Provide the [X, Y] coordinate of the cell's center where the given text is located.  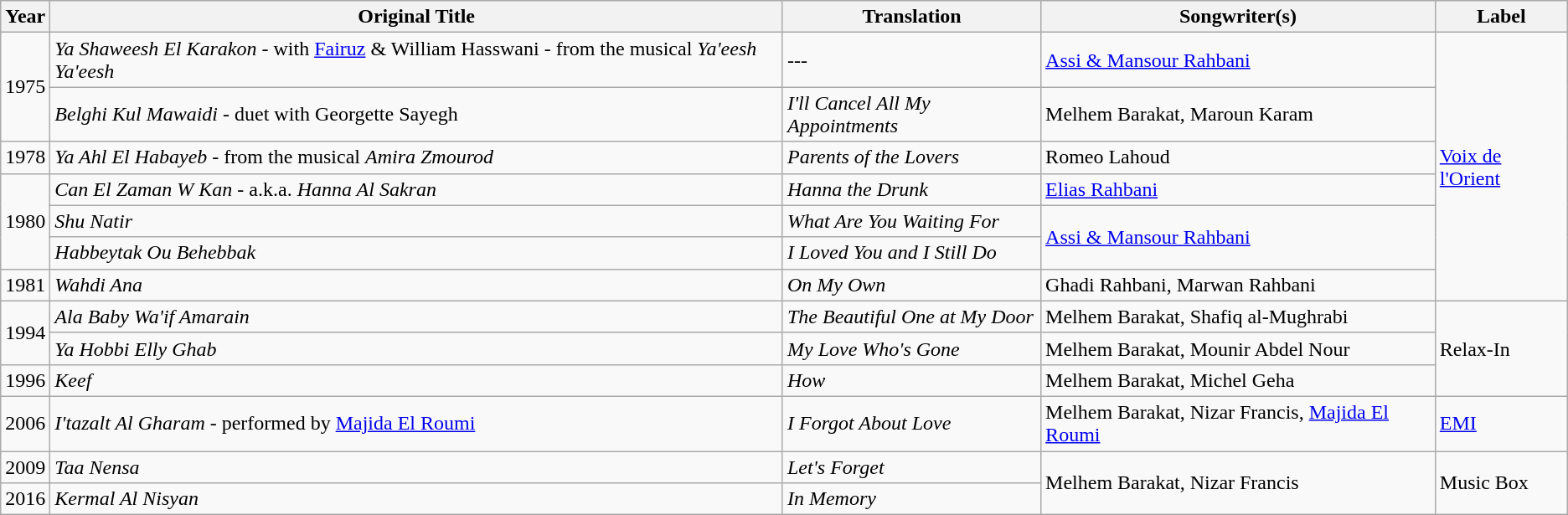
Translation [911, 17]
Taa Nensa [417, 466]
Ghadi Rahbani, Marwan Rahbani [1238, 285]
1978 [25, 157]
I Loved You and I Still Do [911, 253]
Music Box [1501, 482]
I'll Cancel All My Appointments [911, 114]
What Are You Waiting For [911, 221]
1994 [25, 332]
Shu Natir [417, 221]
Ya Hobbi Elly Ghab [417, 348]
Wahdi Ana [417, 285]
I'tazalt Al Gharam - performed by Majida El Roumi [417, 424]
1975 [25, 87]
Hanna the Drunk [911, 189]
Ala Baby Wa'if Amarain [417, 317]
Parents of the Lovers [911, 157]
Keef [417, 380]
The Beautiful One at My Door [911, 317]
In Memory [911, 499]
Let's Forget [911, 466]
1981 [25, 285]
Original Title [417, 17]
How [911, 380]
Songwriter(s) [1238, 17]
Melhem Barakat, Michel Geha [1238, 380]
Voix de l'Orient [1501, 167]
Melhem Barakat, Shafiq al-Mughrabi [1238, 317]
Melhem Barakat, Maroun Karam [1238, 114]
Romeo Lahoud [1238, 157]
2009 [25, 466]
Elias Rahbani [1238, 189]
On My Own [911, 285]
Habbeytak Ou Behebbak [417, 253]
Melhem Barakat, Nizar Francis [1238, 482]
Label [1501, 17]
Relax-In [1501, 348]
Year [25, 17]
1980 [25, 221]
My Love Who's Gone [911, 348]
Belghi Kul Mawaidi - duet with Georgette Sayegh [417, 114]
1996 [25, 380]
EMI [1501, 424]
Melhem Barakat, Mounir Abdel Nour [1238, 348]
Can El Zaman W Kan - a.k.a. Hanna Al Sakran [417, 189]
I Forgot About Love [911, 424]
Ya Shaweesh El Karakon - with Fairuz & William Hasswani - from the musical Ya'eesh Ya'eesh [417, 60]
Melhem Barakat, Nizar Francis, Majida El Roumi [1238, 424]
2016 [25, 499]
--- [911, 60]
2006 [25, 424]
Ya Ahl El Habayeb - from the musical Amira Zmourod [417, 157]
Kermal Al Nisyan [417, 499]
